Return (X, Y) of the center of cell containing provided text 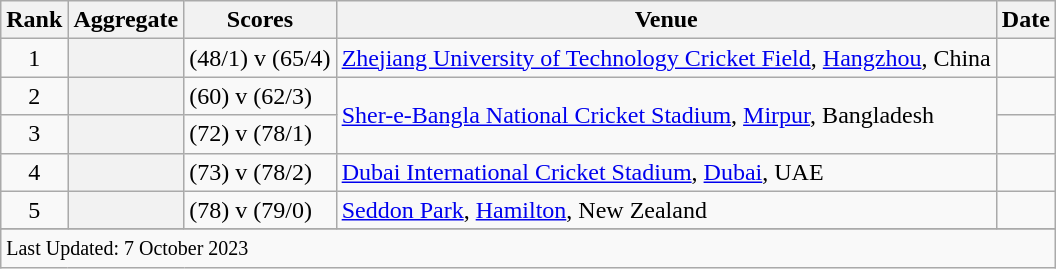
4 (34, 172)
Last Updated: 7 October 2023 (528, 248)
(72) v (78/1) (260, 134)
Seddon Park, Hamilton, New Zealand (666, 210)
2 (34, 96)
Venue (666, 20)
Date (1026, 20)
5 (34, 210)
1 (34, 58)
Aggregate (126, 20)
(60) v (62/3) (260, 96)
Dubai International Cricket Stadium, Dubai, UAE (666, 172)
(78) v (79/0) (260, 210)
Sher-e-Bangla National Cricket Stadium, Mirpur, Bangladesh (666, 115)
Rank (34, 20)
(73) v (78/2) (260, 172)
3 (34, 134)
(48/1) v (65/4) (260, 58)
Scores (260, 20)
Zhejiang University of Technology Cricket Field, Hangzhou, China (666, 58)
